From the cell containing the given text, extract its center point as [x, y] coordinate. 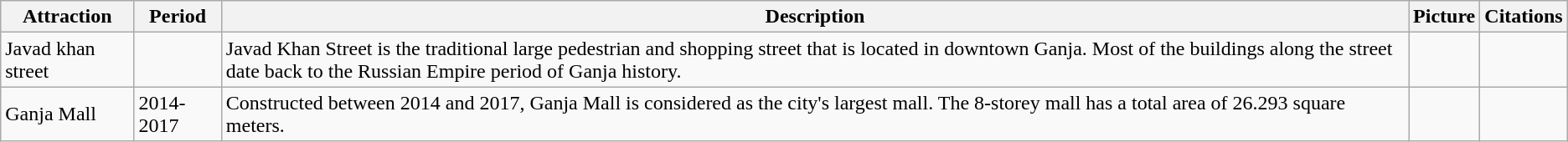
2014-2017 [178, 114]
Period [178, 17]
Description [814, 17]
Javad khan street [67, 60]
Citations [1524, 17]
Ganja Mall [67, 114]
Picture [1444, 17]
Attraction [67, 17]
Constructed between 2014 and 2017, Ganja Mall is considered as the city's largest mall. The 8-storey mall has a total area of 26.293 square meters. [814, 114]
